Return the (x, y) coordinate for the center point of the cell that contains the specified text.  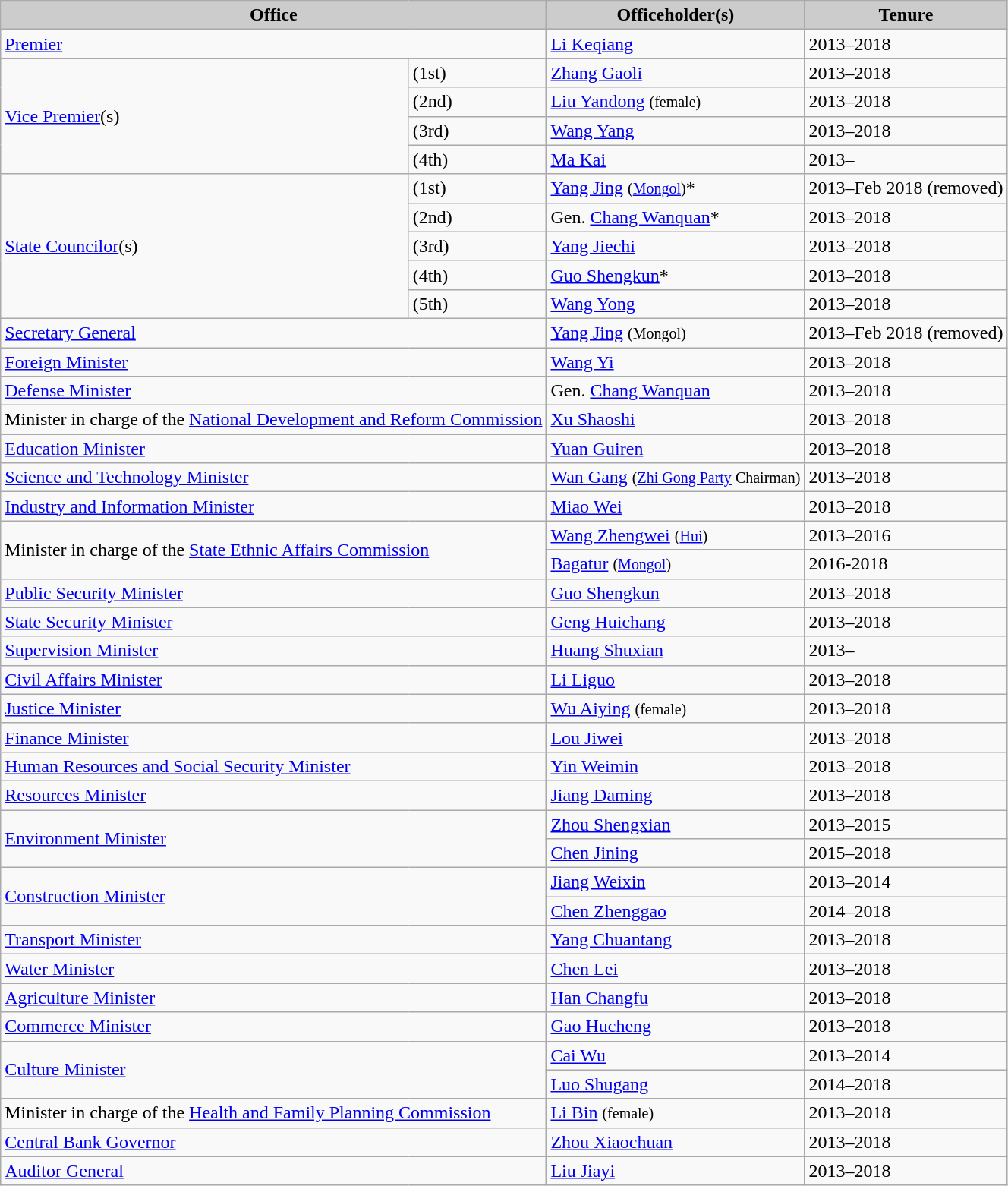
Wang Yi (676, 362)
Chen Zhenggao (676, 911)
Guo Shengkun (676, 593)
Industry and Information Minister (273, 506)
Wu Aiying (female) (676, 708)
Secretary General (273, 333)
Li Bin (female) (676, 1113)
Ma Kai (676, 159)
Jiang Daming (676, 795)
Resources Minister (273, 795)
Chen Jining (676, 853)
Minister in charge of the Health and Family Planning Commission (273, 1113)
Geng Huichang (676, 622)
Transport Minister (273, 940)
Auditor General (273, 1171)
Wang Yong (676, 304)
Yuan Guiren (676, 449)
Li Keqiang (676, 44)
Zhang Gaoli (676, 73)
Cai Wu (676, 1055)
Tenure (906, 15)
Guo Shengkun* (676, 275)
Public Security Minister (273, 593)
Yang Jing (Mongol) (676, 333)
Yang Chuantang (676, 940)
Chen Lei (676, 969)
Agriculture Minister (273, 998)
Central Bank Governor (273, 1142)
Civil Affairs Minister (273, 680)
Huang Shuxian (676, 651)
Gen. Chang Wanquan (676, 391)
Human Resources and Social Security Minister (273, 766)
Wan Gang (Zhi Gong Party Chairman) (676, 478)
Environment Minister (273, 838)
Yang Jing (Mongol)* (676, 188)
Minister in charge of the National Development and Reform Commission (273, 420)
Commerce Minister (273, 1027)
Liu Yandong (female) (676, 102)
Officeholder(s) (676, 15)
Luo Shugang (676, 1084)
Yin Weimin (676, 766)
Office (273, 15)
Water Minister (273, 969)
State Councilor(s) (205, 246)
Premier (273, 44)
Han Changfu (676, 998)
Zhou Shengxian (676, 824)
Li Liguo (676, 680)
Liu Jiayi (676, 1171)
Xu Shaoshi (676, 420)
Culture Minister (273, 1070)
2016-2018 (906, 564)
2015–2018 (906, 853)
Finance Minister (273, 737)
Vice Premier(s) (205, 116)
Justice Minister (273, 708)
Construction Minister (273, 897)
Science and Technology Minister (273, 478)
Education Minister (273, 449)
Supervision Minister (273, 651)
Zhou Xiaochuan (676, 1142)
State Security Minister (273, 622)
2013–2016 (906, 535)
2013–2015 (906, 824)
Minister in charge of the State Ethnic Affairs Commission (273, 550)
Gao Hucheng (676, 1027)
(5th) (477, 304)
Defense Minister (273, 391)
Lou Jiwei (676, 737)
Gen. Chang Wanquan* (676, 217)
Wang Zhengwei (Hui) (676, 535)
Miao Wei (676, 506)
Yang Jiechi (676, 246)
Jiang Weixin (676, 882)
Foreign Minister (273, 362)
Wang Yang (676, 131)
Bagatur (Mongol) (676, 564)
